Return the (x, y) coordinate for the center point of the cell that contains the specified text.  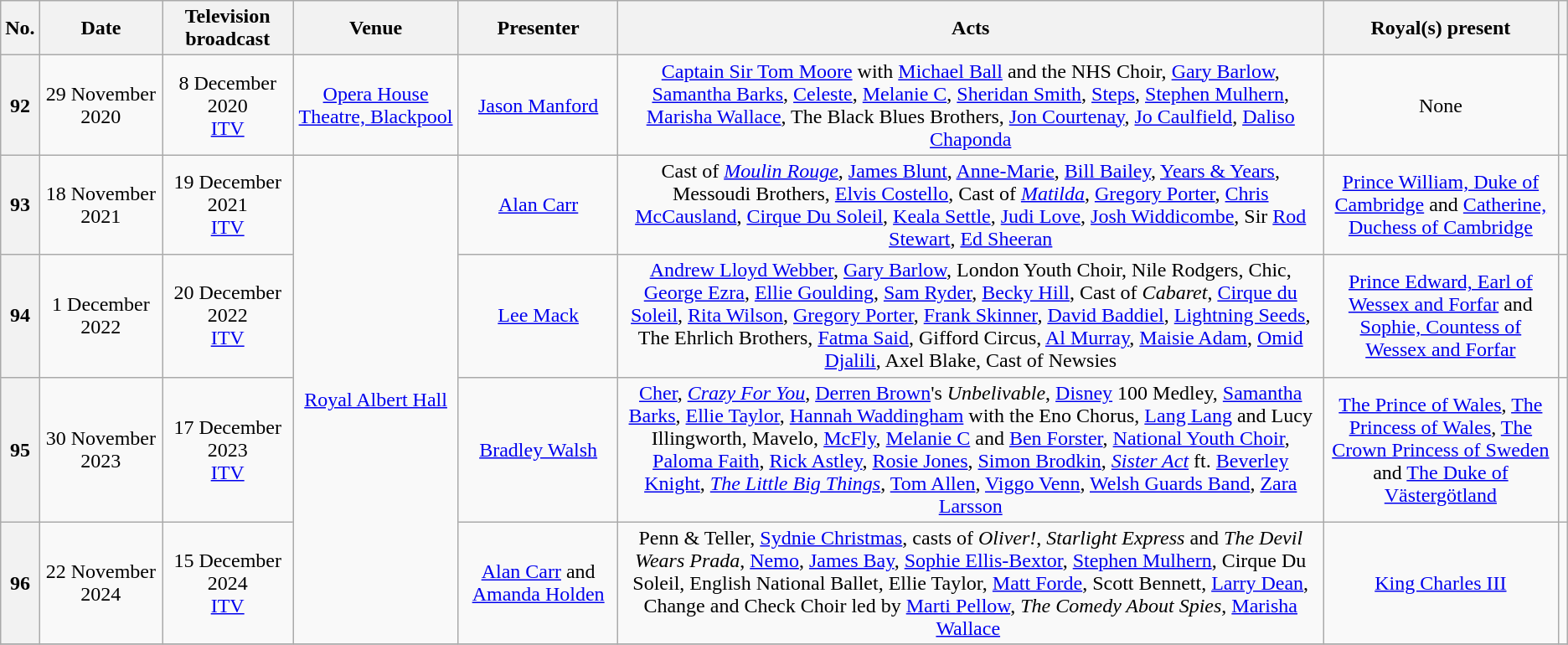
1 December 2022 (101, 316)
22 November 2024 (101, 583)
18 November 2021 (101, 204)
No. (20, 28)
Opera House Theatre, Blackpool (376, 106)
None (1441, 106)
Prince Edward, Earl of Wessex and Forfar and Sophie, Countess of Wessex and Forfar (1441, 316)
8 December 2020ITV (228, 106)
Prince William, Duke of Cambridge and Catherine, Duchess of Cambridge (1441, 204)
20 December 2022ITV (228, 316)
Presenter (538, 28)
17 December 2023ITV (228, 449)
Alan Carr (538, 204)
Bradley Walsh (538, 449)
15 December 2024ITV (228, 583)
94 (20, 316)
19 December 2021ITV (228, 204)
Royal(s) present (1441, 28)
30 November 2023 (101, 449)
Date (101, 28)
Jason Manford (538, 106)
King Charles III (1441, 583)
95 (20, 449)
Lee Mack (538, 316)
Alan Carr and Amanda Holden (538, 583)
Television broadcast (228, 28)
Royal Albert Hall (376, 400)
Venue (376, 28)
29 November 2020 (101, 106)
92 (20, 106)
93 (20, 204)
The Prince of Wales, The Princess of Wales, The Crown Princess of Sweden and The Duke of Västergötland (1441, 449)
96 (20, 583)
Acts (971, 28)
